Capture the cell that displays the provided text and extract its [X, Y] central coordinate. 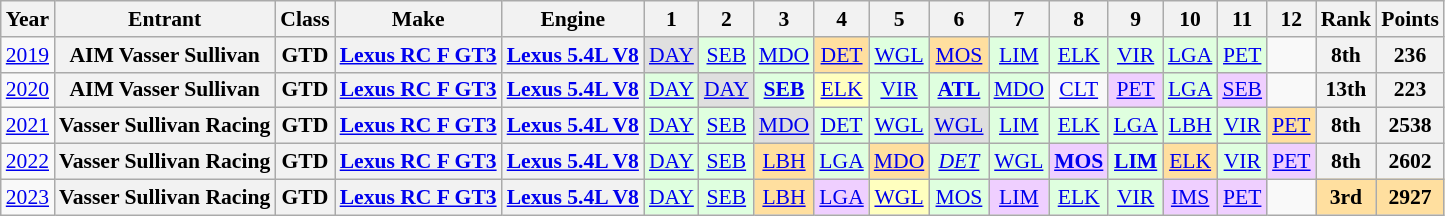
2 [726, 19]
2021 [28, 126]
CLT [1078, 90]
Entrant [164, 19]
2020 [28, 90]
10 [1190, 19]
Points [1410, 19]
2023 [28, 197]
6 [958, 19]
2927 [1410, 197]
7 [1020, 19]
12 [1292, 19]
3 [784, 19]
236 [1410, 55]
2538 [1410, 126]
11 [1242, 19]
IMS [1190, 197]
Class [304, 19]
Make [418, 19]
4 [841, 19]
2602 [1410, 162]
Year [28, 19]
2022 [28, 162]
1 [672, 19]
Engine [573, 19]
223 [1410, 90]
5 [900, 19]
9 [1135, 19]
2019 [28, 55]
ATL [958, 90]
3rd [1346, 197]
13th [1346, 90]
Rank [1346, 19]
8 [1078, 19]
